Identify which cell holds the provided text, then report its (X, Y) central coordinate. 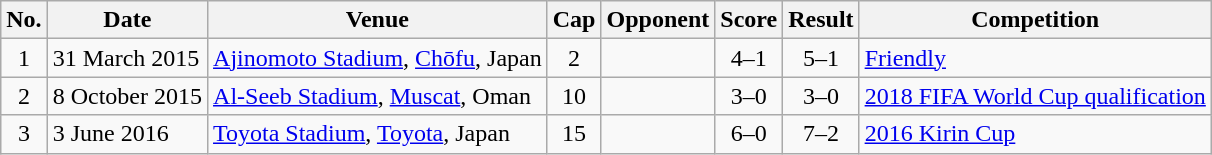
7–2 (821, 134)
Friendly (1035, 58)
No. (24, 20)
Score (749, 20)
1 (24, 58)
15 (574, 134)
2018 FIFA World Cup qualification (1035, 96)
Competition (1035, 20)
Opponent (658, 20)
Ajinomoto Stadium, Chōfu, Japan (378, 58)
5–1 (821, 58)
Date (127, 20)
8 October 2015 (127, 96)
Al-Seeb Stadium, Muscat, Oman (378, 96)
6–0 (749, 134)
Toyota Stadium, Toyota, Japan (378, 134)
31 March 2015 (127, 58)
2016 Kirin Cup (1035, 134)
3 June 2016 (127, 134)
Venue (378, 20)
Cap (574, 20)
10 (574, 96)
3 (24, 134)
Result (821, 20)
4–1 (749, 58)
